Search for the cell housing the specified text and yield its [x, y] center coordinate. 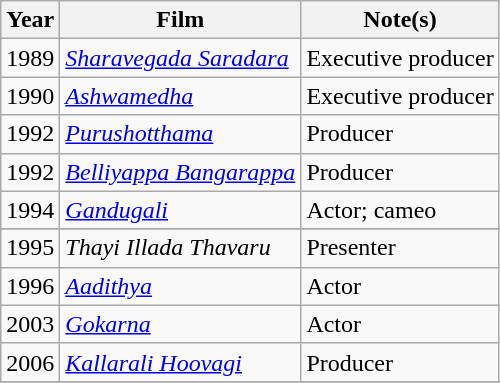
Thayi Illada Thavaru [180, 248]
Ashwamedha [180, 96]
Purushotthama [180, 134]
Year [30, 20]
Film [180, 20]
2003 [30, 324]
Belliyappa Bangarappa [180, 172]
1990 [30, 96]
Kallarali Hoovagi [180, 362]
1995 [30, 248]
Sharavegada Saradara [180, 58]
1996 [30, 286]
1989 [30, 58]
Actor; cameo [400, 210]
1994 [30, 210]
Note(s) [400, 20]
2006 [30, 362]
Gandugali [180, 210]
Aadithya [180, 286]
Gokarna [180, 324]
Presenter [400, 248]
